Locate the cell with the specified text and output its [x, y] center coordinate. 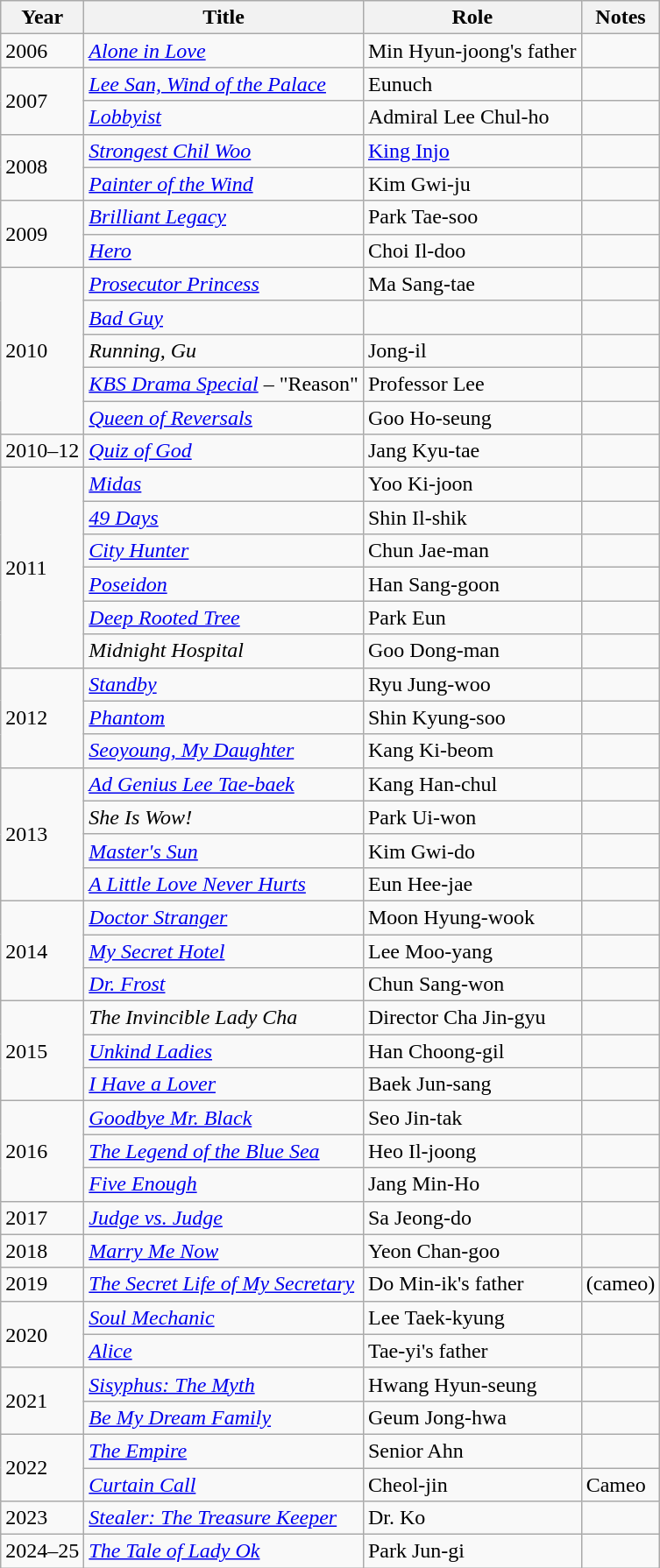
Running, Gu [224, 350]
Baek Jun-sang [472, 1084]
King Injo [472, 151]
Be My Dream Family [224, 1417]
Stealer: The Treasure Keeper [224, 1518]
The Tale of Lady Ok [224, 1551]
Alice [224, 1351]
Park Tae-soo [472, 217]
Phantom [224, 717]
Curtain Call [224, 1485]
Prosecutor Princess [224, 284]
She Is Wow! [224, 817]
Unkind Ladies [224, 1051]
Park Eun [472, 618]
2014 [42, 950]
Sisyphus: The Myth [224, 1384]
Do Min-ik's father [472, 1284]
Ma Sang-tae [472, 284]
Choi Il-doo [472, 251]
Shin Il-shik [472, 518]
Professor Lee [472, 384]
2013 [42, 834]
Tae-yi's father [472, 1351]
Min Hyun-joong's father [472, 51]
2012 [42, 717]
2023 [42, 1518]
Goodbye Mr. Black [224, 1118]
Queen of Reversals [224, 418]
Kim Gwi-ju [472, 184]
Moon Hyung-wook [472, 917]
Hwang Hyun-seung [472, 1384]
Judge vs. Judge [224, 1218]
2018 [42, 1251]
2008 [42, 167]
Jang Min-Ho [472, 1184]
Chun Sang-won [472, 985]
Eunuch [472, 84]
Quiz of God [224, 451]
Brilliant Legacy [224, 217]
The Empire [224, 1451]
Ad Genius Lee Tae-baek [224, 784]
Dr. Ko [472, 1518]
The Secret Life of My Secretary [224, 1284]
2015 [42, 1051]
Five Enough [224, 1184]
Standby [224, 684]
Deep Rooted Tree [224, 618]
Goo Dong-man [472, 651]
2009 [42, 234]
Ryu Jung-woo [472, 684]
KBS Drama Special – "Reason" [224, 384]
Strongest Chil Woo [224, 151]
2010 [42, 350]
Hero [224, 251]
2011 [42, 568]
Admiral Lee Chul-ho [472, 117]
Heo Il-joong [472, 1151]
Lee San, Wind of the Palace [224, 84]
Kang Han-chul [472, 784]
(cameo) [621, 1284]
2021 [42, 1401]
Chun Jae-man [472, 551]
Goo Ho-seung [472, 418]
Bad Guy [224, 317]
Notes [621, 18]
Doctor Stranger [224, 917]
Cheol-jin [472, 1485]
My Secret Hotel [224, 950]
Painter of the Wind [224, 184]
49 Days [224, 518]
Title [224, 18]
2019 [42, 1284]
2006 [42, 51]
Master's Sun [224, 851]
Midas [224, 484]
Director Cha Jin-gyu [472, 1018]
Lee Taek-kyung [472, 1317]
Year [42, 18]
Shin Kyung-soo [472, 717]
Marry Me Now [224, 1251]
Han Sang-goon [472, 584]
A Little Love Never Hurts [224, 884]
Lobbyist [224, 117]
Kim Gwi-do [472, 851]
I Have a Lover [224, 1084]
The Invincible Lady Cha [224, 1018]
Jang Kyu-tae [472, 451]
Midnight Hospital [224, 651]
Sa Jeong-do [472, 1218]
Han Choong-gil [472, 1051]
City Hunter [224, 551]
2022 [42, 1467]
2007 [42, 101]
The Legend of the Blue Sea [224, 1151]
2010–12 [42, 451]
Senior Ahn [472, 1451]
2017 [42, 1218]
Kang Ki-beom [472, 751]
Seoyoung, My Daughter [224, 751]
Eun Hee-jae [472, 884]
Yoo Ki-joon [472, 484]
2020 [42, 1334]
Yeon Chan-goo [472, 1251]
Poseidon [224, 584]
Cameo [621, 1485]
Alone in Love [224, 51]
2016 [42, 1151]
Role [472, 18]
2024–25 [42, 1551]
Lee Moo-yang [472, 950]
Jong-il [472, 350]
Geum Jong-hwa [472, 1417]
Seo Jin-tak [472, 1118]
Park Jun-gi [472, 1551]
Park Ui-won [472, 817]
Soul Mechanic [224, 1317]
Dr. Frost [224, 985]
